Extract the (X, Y) coordinate from the center of the cell holding the provided text.  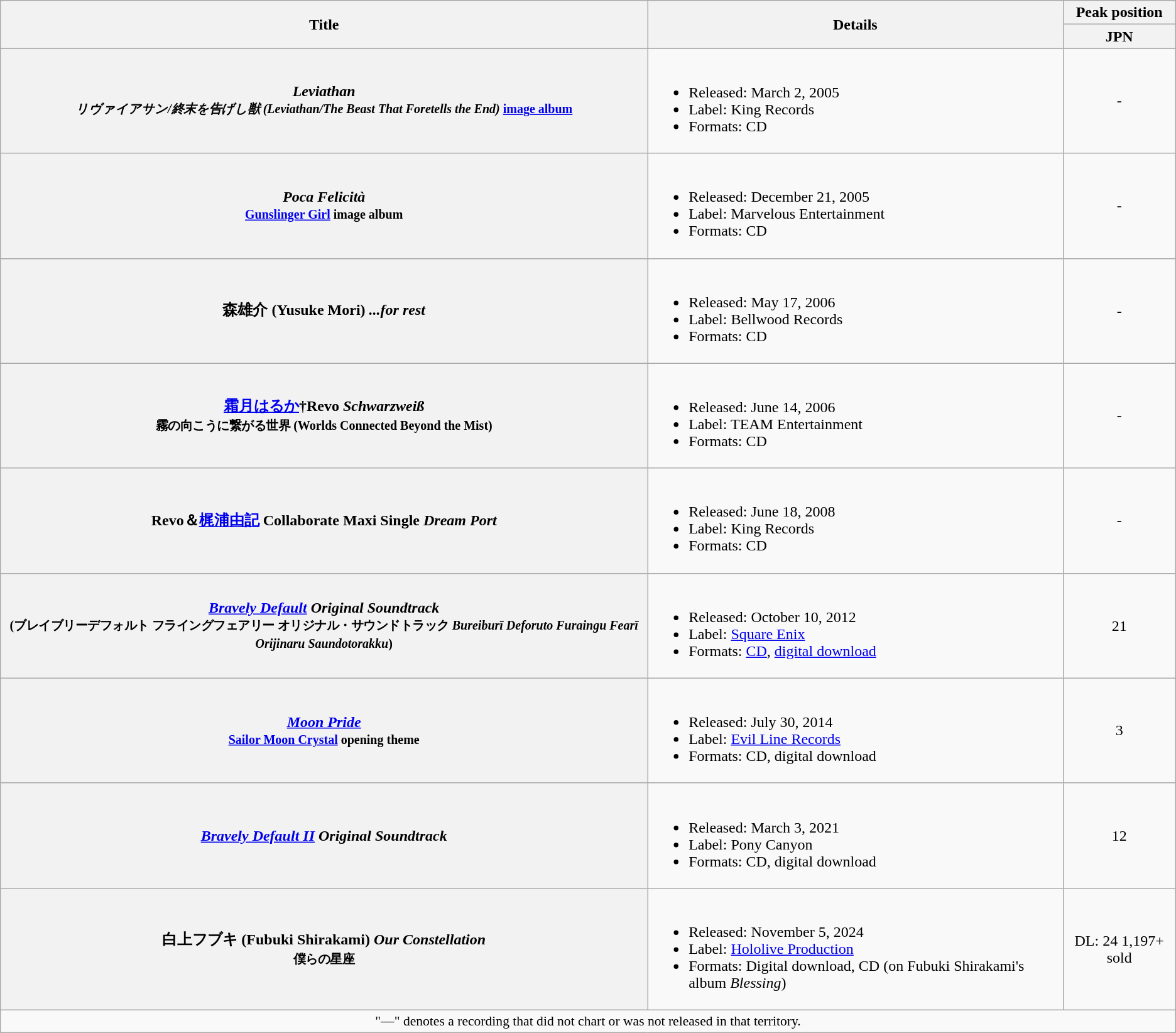
DL: 24 1,197+ sold (1119, 949)
Released: March 2, 2005Label: King RecordsFormats: CD (856, 101)
Moon Pride Sailor Moon Crystal opening theme (324, 730)
Peak position (1119, 13)
Bravely Default Original Soundtrack(ブレイブリーデフォルト フライングフェアリー オリジナル・サウンドトラック Bureiburī Deforuto Furaingu Fearī Orijinaru Saundotorakku) (324, 626)
Released: October 10, 2012Label: Square EnixFormats: CD, digital download (856, 626)
Released: July 30, 2014Label: Evil Line RecordsFormats: CD, digital download (856, 730)
21 (1119, 626)
Revo＆梶浦由記 Collaborate Maxi Single Dream Port (324, 520)
Details (856, 25)
Leviathanリヴァイアサン/終末を告げし獣 (Leviathan/The Beast That Foretells the End) image album (324, 101)
Released: June 14, 2006Label: TEAM EntertainmentFormats: CD (856, 416)
Released: December 21, 2005Label: Marvelous EntertainmentFormats: CD (856, 206)
3 (1119, 730)
霜月はるか†Revo Schwarzweiß霧の向こうに繋がる世界 (Worlds Connected Beyond the Mist) (324, 416)
森雄介 (Yusuke Mori) ...for rest (324, 310)
Released: March 3, 2021Label: Pony CanyonFormats: CD, digital download (856, 836)
Bravely Default II Original Soundtrack (324, 836)
Released: June 18, 2008Label: King RecordsFormats: CD (856, 520)
Poca FelicitàGunslinger Girl image album (324, 206)
12 (1119, 836)
Released: May 17, 2006Label: Bellwood RecordsFormats: CD (856, 310)
JPN (1119, 36)
Released: November 5, 2024Label: Hololive ProductionFormats: Digital download, CD (on Fubuki Shirakami's album Blessing) (856, 949)
"—" denotes a recording that did not chart or was not released in that territory. (588, 1021)
Title (324, 25)
白上フブキ (Fubuki Shirakami) Our Constellation僕らの星座 (324, 949)
